Return the [X, Y] coordinate for the center point of the cell that contains the specified text.  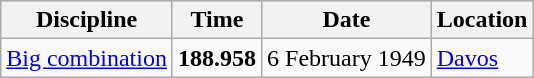
Big combination [87, 58]
Date [347, 20]
Davos [482, 58]
188.958 [216, 58]
Location [482, 20]
Time [216, 20]
Discipline [87, 20]
6 February 1949 [347, 58]
